Return [x, y] of the center of cell containing provided text 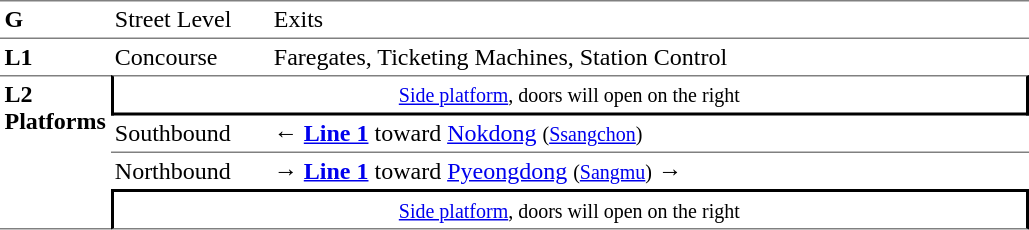
Street Level [190, 20]
G [55, 20]
Southbound [190, 135]
L1 [55, 57]
Northbound [190, 171]
Faregates, Ticketing Machines, Station Control [648, 57]
Exits [648, 20]
L2Platforms [55, 152]
→ Line 1 toward Pyeongdong (Sangmu) → [648, 171]
← Line 1 toward Nokdong (Ssangchon) [648, 135]
Concourse [190, 57]
